Determine the (X, Y) coordinate at the center of the cell enclosing the given text.  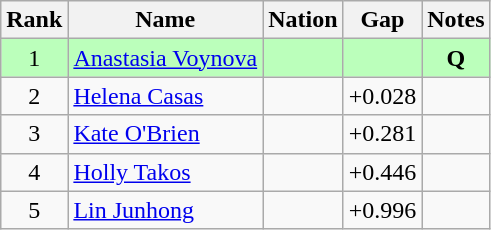
Rank (34, 20)
+0.996 (382, 210)
5 (34, 210)
1 (34, 58)
Anastasia Voynova (166, 58)
Q (456, 58)
Gap (382, 20)
Kate O'Brien (166, 134)
Helena Casas (166, 96)
3 (34, 134)
4 (34, 172)
Notes (456, 20)
Nation (303, 20)
Name (166, 20)
+0.028 (382, 96)
Lin Junhong (166, 210)
+0.281 (382, 134)
Holly Takos (166, 172)
2 (34, 96)
+0.446 (382, 172)
